From the cell containing the given text, extract its center point as (x, y) coordinate. 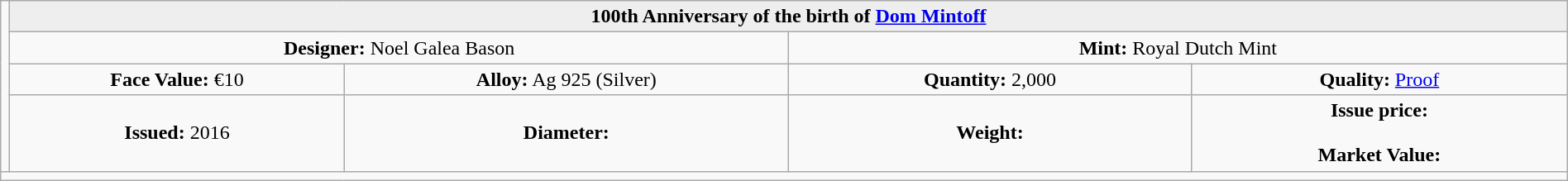
100th Anniversary of the birth of Dom Mintoff (789, 17)
Issue price: Market Value: (1379, 133)
Issued: 2016 (177, 133)
Mint: Royal Dutch Mint (1178, 48)
Quantity: 2,000 (989, 79)
Diameter: (566, 133)
Weight: (989, 133)
Quality: Proof (1379, 79)
Designer: Noel Galea Bason (399, 48)
Alloy: Ag 925 (Silver) (566, 79)
Face Value: €10 (177, 79)
